Output the [x, y] coordinate of the center of the cell containing the given text.  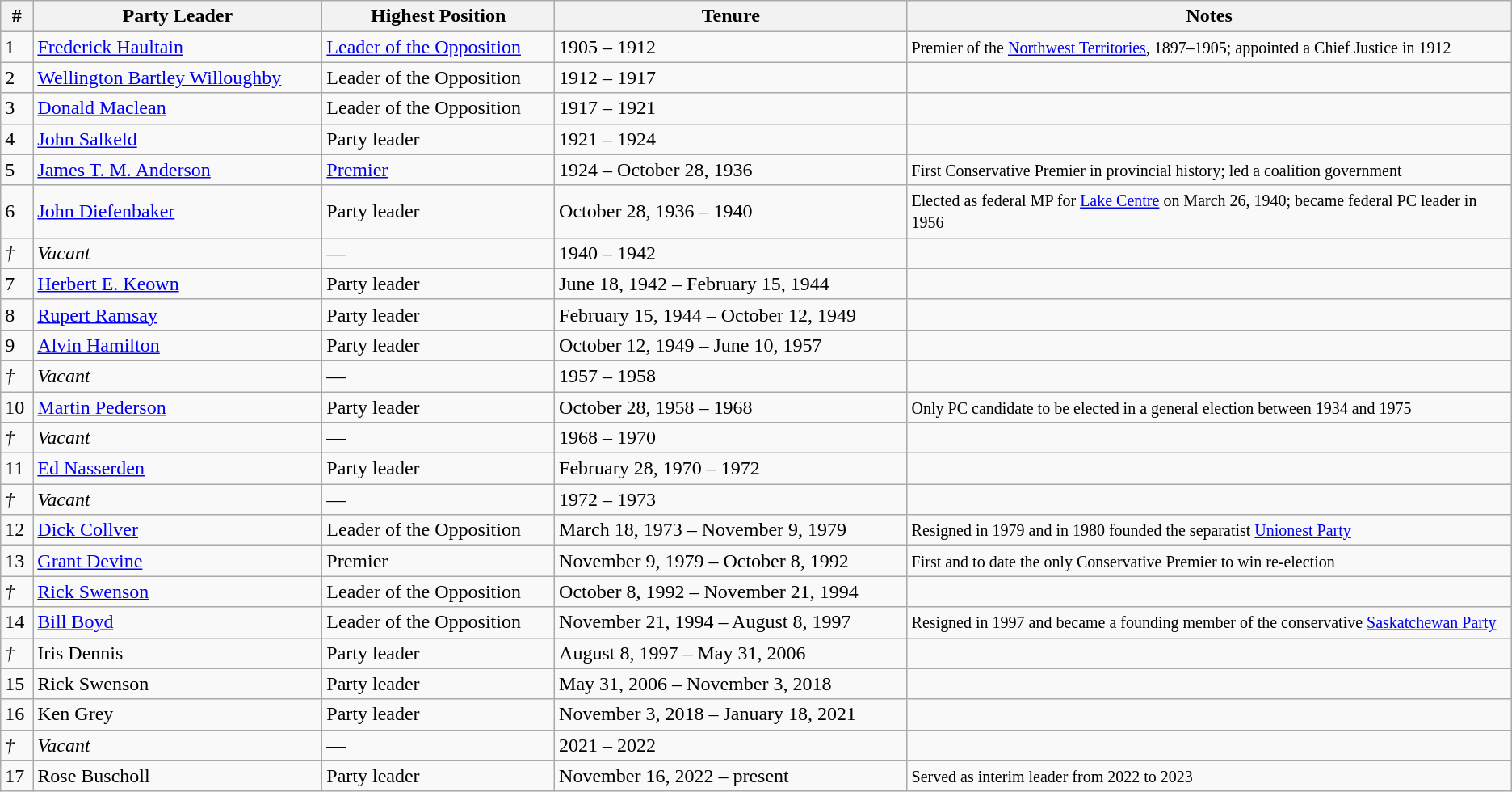
November 16, 2022 – present [731, 776]
1 [17, 47]
October 28, 1958 – 1968 [731, 407]
March 18, 1973 – November 9, 1979 [731, 530]
6 [17, 212]
Rupert Ramsay [178, 314]
Alvin Hamilton [178, 345]
4 [17, 139]
15 [17, 684]
Highest Position [439, 16]
James T. M. Anderson [178, 170]
October 28, 1936 – 1940 [731, 212]
First Conservative Premier in provincial history; led a coalition government [1209, 170]
Grant Devine [178, 561]
8 [17, 314]
1917 – 1921 [731, 108]
John Diefenbaker [178, 212]
Ed Nasserden [178, 469]
John Salkeld [178, 139]
9 [17, 345]
1924 – October 28, 1936 [731, 170]
Ken Grey [178, 714]
October 8, 1992 – November 21, 1994 [731, 592]
Dick Collver [178, 530]
June 18, 1942 – February 15, 1944 [731, 284]
Tenure [731, 16]
1921 – 1924 [731, 139]
2 [17, 78]
3 [17, 108]
May 31, 2006 – November 3, 2018 [731, 684]
February 15, 1944 – October 12, 1949 [731, 314]
Resigned in 1997 and became a founding member of the conservative Saskatchewan Party [1209, 622]
7 [17, 284]
November 21, 1994 – August 8, 1997 [731, 622]
# [17, 16]
Donald Maclean [178, 108]
10 [17, 407]
1940 – 1942 [731, 253]
Notes [1209, 16]
1912 – 1917 [731, 78]
Party Leader [178, 16]
November 9, 1979 – October 8, 1992 [731, 561]
13 [17, 561]
Served as interim leader from 2022 to 2023 [1209, 776]
1905 – 1912 [731, 47]
August 8, 1997 – May 31, 2006 [731, 653]
Premier of the Northwest Territories, 1897–1905; appointed a Chief Justice in 1912 [1209, 47]
November 3, 2018 – January 18, 2021 [731, 714]
1957 – 1958 [731, 376]
Only PC candidate to be elected in a general election between 1934 and 1975 [1209, 407]
11 [17, 469]
First and to date the only Conservative Premier to win re-election [1209, 561]
Herbert E. Keown [178, 284]
February 28, 1970 – 1972 [731, 469]
Bill Boyd [178, 622]
Elected as federal MP for Lake Centre on March 26, 1940; became federal PC leader in 1956 [1209, 212]
Martin Pederson [178, 407]
17 [17, 776]
5 [17, 170]
Rose Buscholl [178, 776]
Wellington Bartley Willoughby [178, 78]
1972 – 1973 [731, 499]
Frederick Haultain [178, 47]
Resigned in 1979 and in 1980 founded the separatist Unionest Party [1209, 530]
October 12, 1949 – June 10, 1957 [731, 345]
14 [17, 622]
16 [17, 714]
2021 – 2022 [731, 745]
Iris Dennis [178, 653]
12 [17, 530]
1968 – 1970 [731, 438]
